Return [x, y] of the center of cell containing provided text 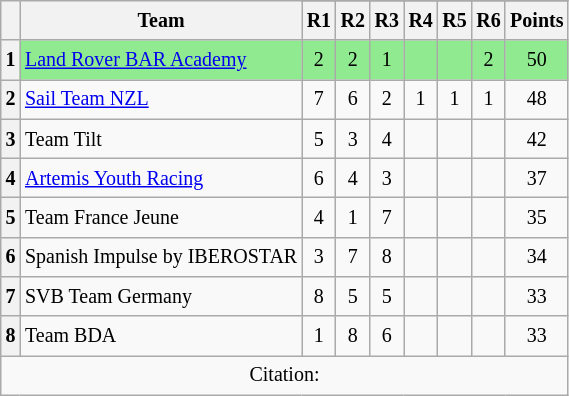
Team Tilt [161, 138]
Team BDA [161, 336]
Team [161, 20]
Artemis Youth Racing [161, 178]
R5 [455, 20]
Spanish Impulse by IBEROSTAR [161, 258]
Land Rover BAR Academy [161, 60]
42 [536, 138]
SVB Team Germany [161, 296]
35 [536, 218]
R2 [353, 20]
34 [536, 258]
37 [536, 178]
Citation: [284, 376]
R4 [421, 20]
R1 [319, 20]
48 [536, 100]
Points [536, 20]
R3 [387, 20]
Sail Team NZL [161, 100]
50 [536, 60]
R6 [488, 20]
Team France Jeune [161, 218]
